Extract the [X, Y] coordinate from the center of the cell holding the provided text.  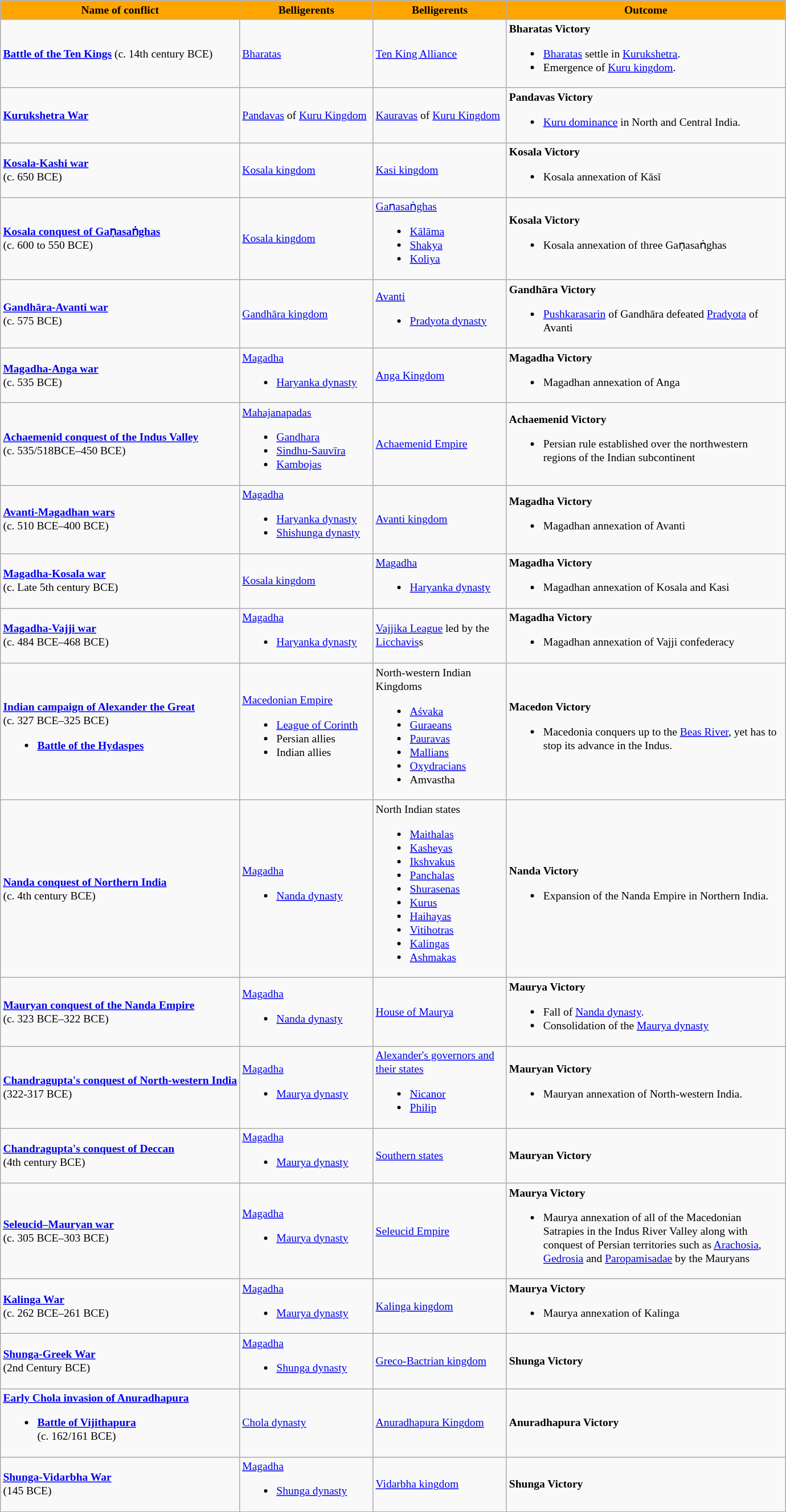
Early Chola invasion of AnuradhapuraBattle of Vijithapura(c. 162/161 BCE) [120, 1423]
Chandragupta's conquest of Deccan(4th century BCE) [120, 1156]
Achaemenid conquest of the Indus Valley(c. 535/518BCE–450 BCE) [120, 444]
Magadha-Anga war(c. 535 BCE) [120, 375]
Achaemenid VictoryPersian rule established over the northwestern regions of the Indian subcontinent [646, 444]
Shunga-Vidarbha War(145 BCE) [120, 1484]
Kosala VictoryKosala annexation of Kāsī [646, 170]
Kosala VictoryKosala annexation of three Gaṇasaṅghas [646, 239]
Kosala conquest of Gaṇasaṅghas(c. 600 to 550 BCE) [120, 239]
Alexander's governors and their statesNicanorPhilip [440, 1087]
Mauryan Victory [646, 1156]
Maurya VictoryMaurya annexation of Kalinga [646, 1306]
MagadhaHaryanka dynastyShishunga dynasty [306, 519]
Magadha VictoryMagadhan annexation of Vajji confederacy [646, 636]
Chola dynasty [306, 1423]
Indian campaign of Alexander the Great(c. 327 BCE–325 BCE)Battle of the Hydaspes [120, 732]
Kauravas of Kuru Kingdom [440, 115]
Greco-Bactrian kingdom [440, 1361]
MahajanapadasGandharaSindhu-SauvīraKambojas [306, 444]
Vidarbha kingdom [440, 1484]
Battle of the Ten Kings (c. 14th century BCE) [120, 54]
AvantiPradyota dynasty [440, 314]
Kalinga kingdom [440, 1306]
Nanda conquest of Northern India(c. 4th century BCE) [120, 889]
North Indian statesMaithalasKasheyasIkshvakusPanchalasShurasenasKurusHaihayasVitihotrasKalingasAshmakas [440, 889]
Magadha VictoryMagadhan annexation of Avanti [646, 519]
GaṇasaṅghasKālāmaShakyaKoliya [440, 239]
Kurukshetra War [120, 115]
Magadha VictoryMagadhan annexation of Kosala and Kasi [646, 581]
Magadha-Vajji war(c. 484 BCE–468 BCE) [120, 636]
Kalinga War(c. 262 BCE–261 BCE) [120, 1306]
Gandhāra kingdom [306, 314]
Nanda VictoryExpansion of the Nanda Empire in Northern India. [646, 889]
Ten King Alliance [440, 54]
Vajjika League led by the Licchaviss [440, 636]
Mauryan conquest of the Nanda Empire(c. 323 BCE–322 BCE) [120, 1012]
Seleucid Empire [440, 1231]
Chandragupta's conquest of North-western India(322-317 BCE) [120, 1087]
Outcome [646, 10]
Seleucid–Mauryan war(c. 305 BCE–303 BCE) [120, 1231]
Achaemenid Empire [440, 444]
North-western Indian KingdomsAśvakaGuraeansPauravasMalliansOxydraciansAmvastha [440, 732]
Avanti-Magadhan wars(c. 510 BCE–400 BCE) [120, 519]
Kosala-Kashi war(c. 650 BCE) [120, 170]
Shunga-Greek War(2nd Century BCE) [120, 1361]
Maurya VictoryFall of Nanda dynasty.Consolidation of the Maurya dynasty [646, 1012]
Avanti kingdom [440, 519]
Kasi kingdom [440, 170]
Bharatas [306, 54]
Magadha-Kosala war(c. Late 5th century BCE) [120, 581]
Name of conflict [120, 10]
Gandhāra-Avanti war(c. 575 BCE) [120, 314]
Magadha VictoryMagadhan annexation of Anga [646, 375]
Southern states [440, 1156]
Anga Kingdom [440, 375]
Gandhāra VictoryPushkarasarin of Gandhāra defeated Pradyota of Avanti [646, 314]
Macedon VictoryMacedonia conquers up to the Beas River, yet has to stop its advance in the Indus. [646, 732]
Anuradhapura Victory [646, 1423]
Anuradhapura Kingdom [440, 1423]
Bharatas VictoryBharatas settle in Kurukshetra.Emergence of Kuru kingdom. [646, 54]
Macedonian EmpireLeague of CorinthPersian alliesIndian allies [306, 732]
House of Maurya [440, 1012]
Pandavas VictoryKuru dominance in North and Central India. [646, 115]
Mauryan VictoryMauryan annexation of North-western India. [646, 1087]
Pandavas of Kuru Kingdom [306, 115]
